For the text-containing cell, return its midpoint in [X, Y] coordinate format. 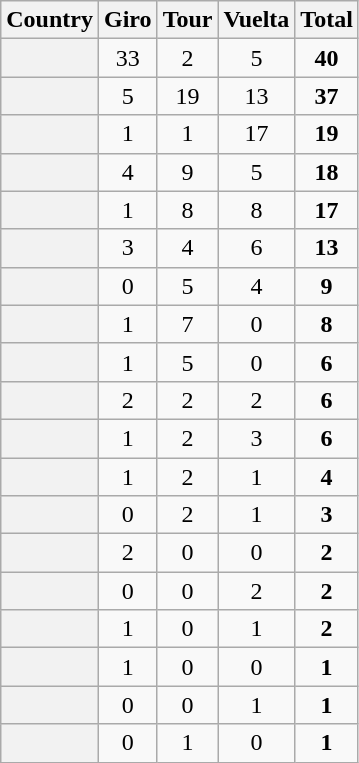
Giro [128, 20]
37 [327, 96]
Vuelta [256, 20]
18 [327, 172]
Country [50, 20]
40 [327, 58]
7 [188, 324]
Total [327, 20]
33 [128, 58]
Tour [188, 20]
